Provide the [X, Y] coordinate of the cell's center where the given text is located.  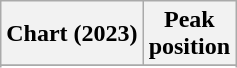
Peakposition [189, 34]
Chart (2023) [72, 34]
